Locate the cell with the specified text and output its (X, Y) center coordinate. 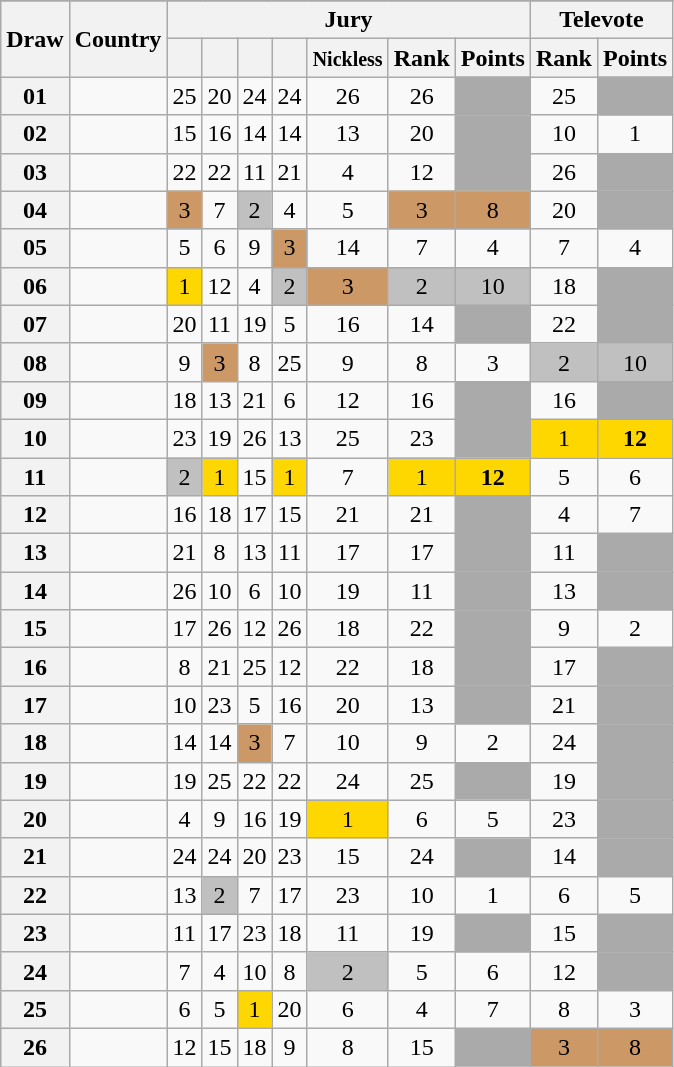
Country (118, 39)
02 (35, 134)
03 (35, 172)
06 (35, 286)
09 (35, 400)
Televote (601, 20)
01 (35, 96)
05 (35, 248)
07 (35, 324)
08 (35, 362)
04 (35, 210)
Draw (35, 39)
Jury (348, 20)
Nickless (348, 58)
